Return the (X, Y) coordinate for the center point of the cell that contains the specified text.  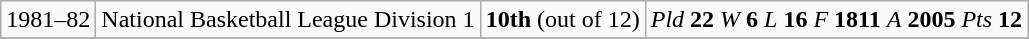
10th (out of 12) (562, 20)
Pld 22 W 6 L 16 F 1811 A 2005 Pts 12 (836, 20)
National Basketball League Division 1 (288, 20)
1981–82 (48, 20)
